Identify which cell holds the provided text, then report its (x, y) central coordinate. 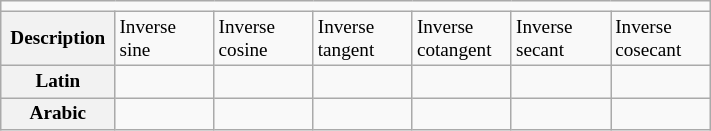
Inverse tangent (362, 39)
Arabic (58, 114)
Latin (58, 82)
Inverse cotangent (462, 39)
Inverse secant (560, 39)
Inverse cosecant (660, 39)
Inverse cosine (264, 39)
Inverse sine (164, 39)
Description (58, 39)
